Identify which cell holds the provided text, then report its (x, y) central coordinate. 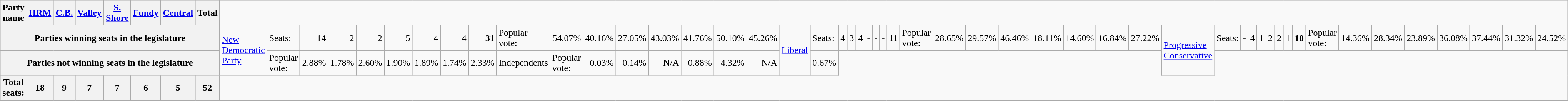
Total (208, 13)
28.65% (949, 38)
6 (146, 88)
Parties winning seats in the legislature (110, 38)
3 (851, 38)
29.57% (982, 38)
9 (64, 88)
43.03% (665, 38)
37.44% (1486, 38)
40.16% (599, 38)
1.90% (398, 63)
1.89% (426, 63)
27.22% (1145, 38)
45.26% (763, 38)
11 (893, 38)
46.46% (1015, 38)
31.32% (1519, 38)
31 (482, 38)
14.60% (1080, 38)
Progressive Conservative (1188, 50)
27.05% (632, 38)
52 (208, 88)
Liberal (795, 50)
S. Shore (117, 13)
Party name (13, 13)
0.88% (698, 63)
C.B. (64, 13)
0.14% (632, 63)
0.03% (599, 63)
HRM (40, 13)
36.08% (1453, 38)
2.60% (370, 63)
24.52% (1551, 38)
50.10% (730, 38)
Independents (523, 63)
14.36% (1355, 38)
41.76% (698, 38)
New Democratic Party (243, 50)
Parties not winning seats in the legislature (110, 63)
Fundy (146, 13)
18.11% (1047, 38)
0.67% (825, 63)
Total seats: (13, 88)
16.84% (1112, 38)
18 (40, 88)
Valley (89, 13)
10 (1299, 38)
1.74% (455, 63)
14 (314, 38)
23.89% (1421, 38)
28.34% (1388, 38)
2.33% (482, 63)
54.07% (567, 38)
2.88% (314, 63)
Central (178, 13)
4.32% (730, 63)
1.78% (342, 63)
